Provide the [x, y] coordinate of the cell's center where the given text is located.  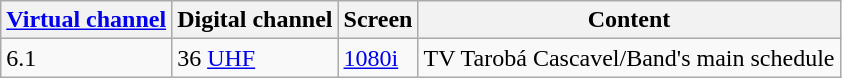
6.1 [86, 58]
Virtual channel [86, 20]
Content [629, 20]
Screen [378, 20]
TV Tarobá Cascavel/Band's main schedule [629, 58]
Digital channel [255, 20]
1080i [378, 58]
36 UHF [255, 58]
